Output the [x, y] coordinate of the center of the cell containing the given text.  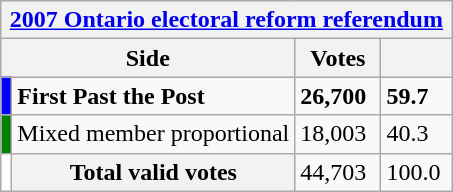
59.7 [416, 96]
Votes [338, 58]
100.0 [416, 172]
26,700 [338, 96]
18,003 [338, 134]
Side [148, 58]
44,703 [338, 172]
First Past the Post [154, 96]
Mixed member proportional [154, 134]
40.3 [416, 134]
2007 Ontario electoral reform referendum [226, 20]
Total valid votes [154, 172]
